Output the [x, y] coordinate of the center of the cell containing the given text.  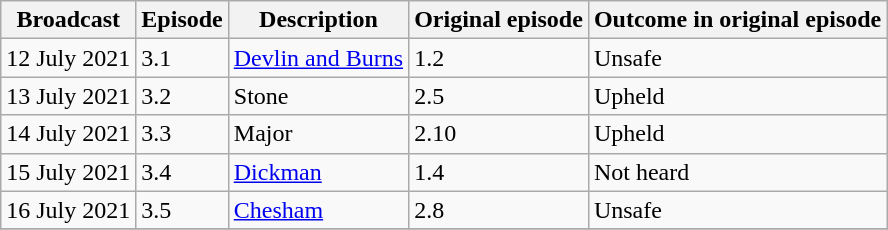
3.1 [182, 58]
Dickman [318, 172]
Description [318, 20]
3.4 [182, 172]
Original episode [499, 20]
15 July 2021 [68, 172]
Not heard [737, 172]
Devlin and Burns [318, 58]
Broadcast [68, 20]
Chesham [318, 210]
Outcome in original episode [737, 20]
Stone [318, 96]
2.5 [499, 96]
Major [318, 134]
14 July 2021 [68, 134]
1.4 [499, 172]
12 July 2021 [68, 58]
1.2 [499, 58]
2.8 [499, 210]
13 July 2021 [68, 96]
3.3 [182, 134]
3.5 [182, 210]
3.2 [182, 96]
2.10 [499, 134]
16 July 2021 [68, 210]
Episode [182, 20]
